Detect which cell encompasses the target text, then output its [x, y] center coordinate. 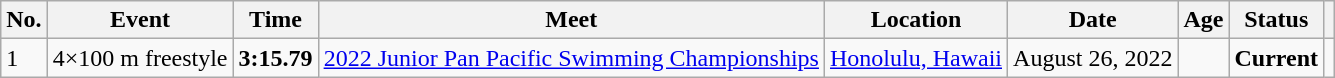
4×100 m freestyle [140, 58]
Status [1276, 20]
Honolulu, Hawaii [916, 58]
Current [1276, 58]
No. [24, 20]
2022 Junior Pan Pacific Swimming Championships [571, 58]
3:15.79 [276, 58]
Date [1093, 20]
Time [276, 20]
Event [140, 20]
Age [1204, 20]
Location [916, 20]
August 26, 2022 [1093, 58]
Meet [571, 20]
1 [24, 58]
